Capture the cell that displays the provided text and extract its (x, y) central coordinate. 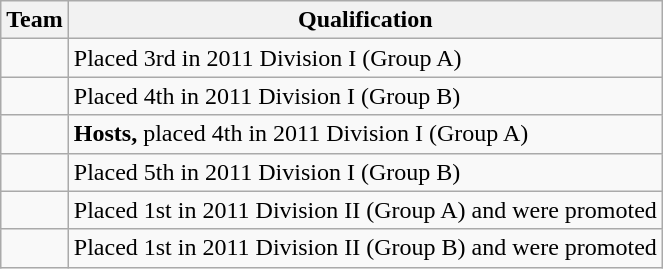
Qualification (365, 20)
Placed 4th in 2011 Division I (Group B) (365, 96)
Placed 1st in 2011 Division II (Group A) and were promoted (365, 210)
Hosts, placed 4th in 2011 Division I (Group A) (365, 134)
Placed 3rd in 2011 Division I (Group A) (365, 58)
Placed 1st in 2011 Division II (Group B) and were promoted (365, 248)
Placed 5th in 2011 Division I (Group B) (365, 172)
Team (35, 20)
